Return (X, Y) of the center of cell containing provided text 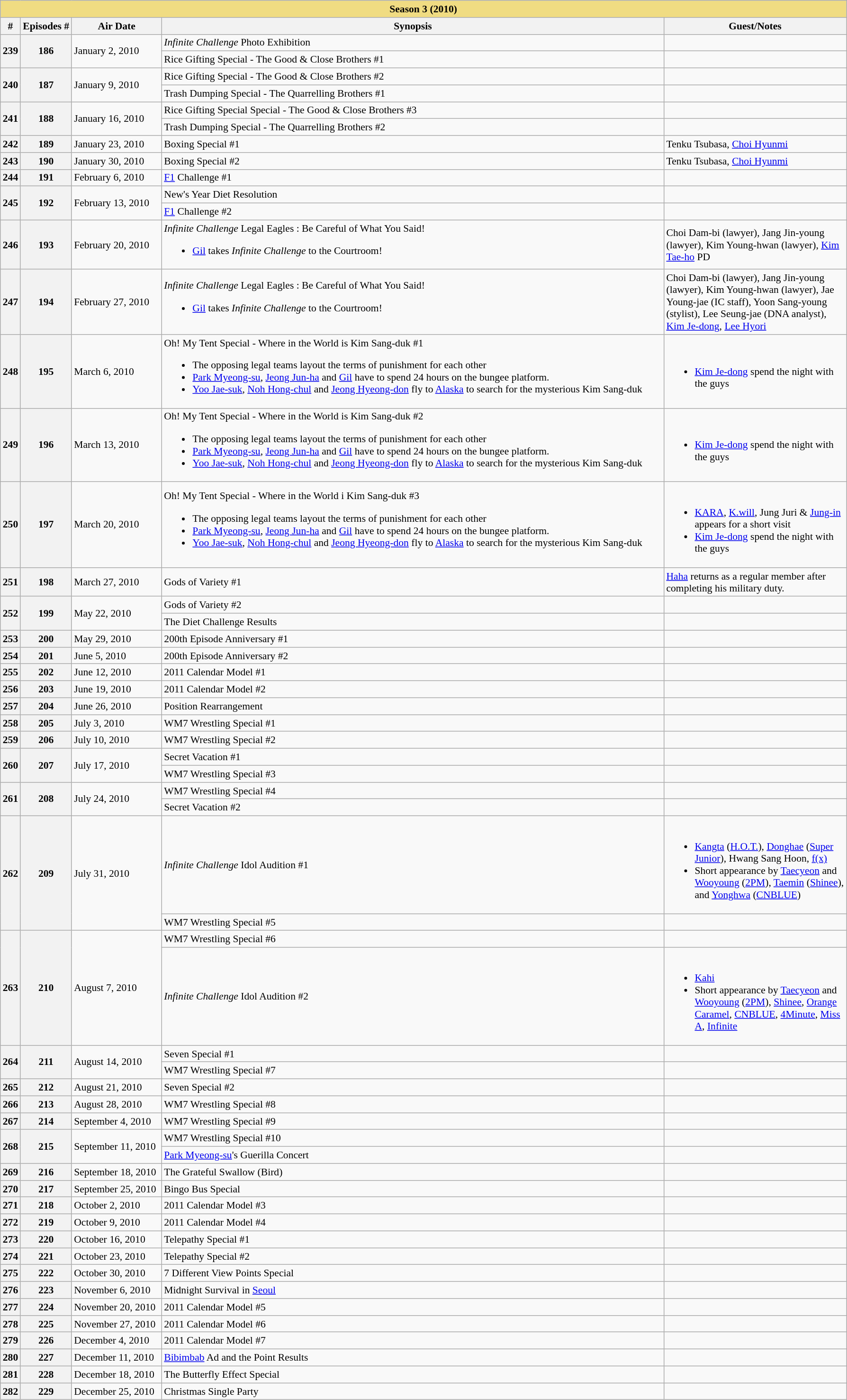
December 4, 2010 (117, 1341)
Rice Gifting Special - The Good & Close Brothers #2 (413, 77)
March 13, 2010 (117, 445)
November 20, 2010 (117, 1307)
June 5, 2010 (117, 656)
F1 Challenge #1 (413, 178)
Position Rearrangement (413, 706)
September 25, 2010 (117, 1189)
Infinite Challenge Idol Audition #1 (413, 865)
2011 Calendar Model #4 (413, 1223)
261 (10, 799)
215 (46, 1147)
190 (46, 161)
264 (10, 1063)
224 (46, 1307)
March 6, 2010 (117, 372)
Boxing Special #1 (413, 144)
Infinite Challenge Idol Audition #2 (413, 996)
WM7 Wrestling Special #9 (413, 1121)
200th Episode Anniversary #2 (413, 656)
249 (10, 445)
253 (10, 639)
March 27, 2010 (117, 582)
October 9, 2010 (117, 1223)
266 (10, 1105)
217 (46, 1189)
July 10, 2010 (117, 740)
203 (46, 690)
Seven Special #1 (413, 1054)
The Diet Challenge Results (413, 622)
265 (10, 1088)
187 (46, 85)
206 (46, 740)
July 17, 2010 (117, 765)
195 (46, 372)
274 (10, 1256)
2011 Calendar Model #2 (413, 690)
October 2, 2010 (117, 1206)
February 27, 2010 (117, 302)
204 (46, 706)
December 11, 2010 (117, 1358)
Rice Gifting Special Special - The Good & Close Brothers #3 (413, 110)
200th Episode Anniversary #1 (413, 639)
248 (10, 372)
November 27, 2010 (117, 1324)
210 (46, 988)
2011 Calendar Model #5 (413, 1307)
September 18, 2010 (117, 1172)
189 (46, 144)
281 (10, 1375)
WM7 Wrestling Special #3 (413, 774)
June 12, 2010 (117, 673)
November 6, 2010 (117, 1290)
Synopsis (413, 26)
July 3, 2010 (117, 723)
WM7 Wrestling Special #6 (413, 939)
211 (46, 1063)
WM7 Wrestling Special #10 (413, 1138)
188 (46, 118)
220 (46, 1240)
242 (10, 144)
The Grateful Swallow (Bird) (413, 1172)
214 (46, 1121)
202 (46, 673)
F1 Challenge #2 (413, 212)
May 22, 2010 (117, 613)
Secret Vacation #1 (413, 757)
KahiShort appearance by Taecyeon and Wooyoung (2PM), Shinee, Orange Caramel, CNBLUE, 4Minute, Miss A, Infinite (755, 996)
247 (10, 302)
WM7 Wrestling Special #1 (413, 723)
Park Myeong-su's Guerilla Concert (413, 1155)
2011 Calendar Model #1 (413, 673)
216 (46, 1172)
278 (10, 1324)
2011 Calendar Model #6 (413, 1324)
212 (46, 1088)
# (10, 26)
259 (10, 740)
2011 Calendar Model #7 (413, 1341)
December 25, 2010 (117, 1391)
February 20, 2010 (117, 245)
221 (46, 1256)
January 2, 2010 (117, 51)
194 (46, 302)
The Butterfly Effect Special (413, 1375)
229 (46, 1391)
271 (10, 1206)
October 23, 2010 (117, 1256)
257 (10, 706)
228 (46, 1375)
Gods of Variety #2 (413, 605)
October 30, 2010 (117, 1273)
Season 3 (2010) (423, 9)
200 (46, 639)
Midnight Survival in Seoul (413, 1290)
262 (10, 873)
273 (10, 1240)
Rice Gifting Special - The Good & Close Brothers #1 (413, 60)
Boxing Special #2 (413, 161)
267 (10, 1121)
Trash Dumping Special - The Quarrelling Brothers #2 (413, 127)
Infinite Challenge Photo Exhibition (413, 43)
222 (46, 1273)
246 (10, 245)
227 (46, 1358)
279 (10, 1341)
243 (10, 161)
277 (10, 1307)
201 (46, 656)
Bibimbab Ad and the Point Results (413, 1358)
191 (46, 178)
218 (46, 1206)
Choi Dam-bi (lawyer), Jang Jin-young (lawyer), Kim Young-hwan (lawyer), Kim Tae-ho PD (755, 245)
Guest/Notes (755, 26)
209 (46, 873)
192 (46, 203)
225 (46, 1324)
Secret Vacation #2 (413, 808)
250 (10, 525)
June 19, 2010 (117, 690)
March 20, 2010 (117, 525)
196 (46, 445)
207 (46, 765)
275 (10, 1273)
219 (46, 1223)
2011 Calendar Model #3 (413, 1206)
August 14, 2010 (117, 1063)
256 (10, 690)
WM7 Wrestling Special #2 (413, 740)
January 23, 2010 (117, 144)
January 9, 2010 (117, 85)
199 (46, 613)
252 (10, 613)
255 (10, 673)
WM7 Wrestling Special #7 (413, 1071)
198 (46, 582)
Telepathy Special #2 (413, 1256)
September 11, 2010 (117, 1147)
263 (10, 988)
186 (46, 51)
280 (10, 1358)
August 7, 2010 (117, 988)
244 (10, 178)
August 21, 2010 (117, 1088)
February 6, 2010 (117, 178)
July 31, 2010 (117, 873)
Seven Special #2 (413, 1088)
251 (10, 582)
Episodes # (46, 26)
October 16, 2010 (117, 1240)
208 (46, 799)
New's Year Diet Resolution (413, 195)
240 (10, 85)
February 13, 2010 (117, 203)
September 4, 2010 (117, 1121)
268 (10, 1147)
Kangta (H.O.T.), Donghae (Super Junior), Hwang Sang Hoon, f(x)Short appearance by Taecyeon and Wooyoung (2PM), Taemin (Shinee), and Yonghwa (CNBLUE) (755, 865)
Trash Dumping Special - The Quarrelling Brothers #1 (413, 93)
270 (10, 1189)
272 (10, 1223)
269 (10, 1172)
KARA, K.will, Jung Juri & Jung-in appears for a short visitKim Je-dong spend the night with the guys (755, 525)
Bingo Bus Special (413, 1189)
260 (10, 765)
241 (10, 118)
WM7 Wrestling Special #4 (413, 791)
December 18, 2010 (117, 1375)
Air Date (117, 26)
Telepathy Special #1 (413, 1240)
213 (46, 1105)
254 (10, 656)
Gods of Variety #1 (413, 582)
WM7 Wrestling Special #8 (413, 1105)
Haha returns as a regular member after completing his military duty. (755, 582)
197 (46, 525)
205 (46, 723)
282 (10, 1391)
WM7 Wrestling Special #5 (413, 922)
June 26, 2010 (117, 706)
August 28, 2010 (117, 1105)
276 (10, 1290)
July 24, 2010 (117, 799)
May 29, 2010 (117, 639)
223 (46, 1290)
239 (10, 51)
245 (10, 203)
January 30, 2010 (117, 161)
Christmas Single Party (413, 1391)
7 Different View Points Special (413, 1273)
226 (46, 1341)
258 (10, 723)
January 16, 2010 (117, 118)
193 (46, 245)
